Locate the cell with the specified text and output its (x, y) center coordinate. 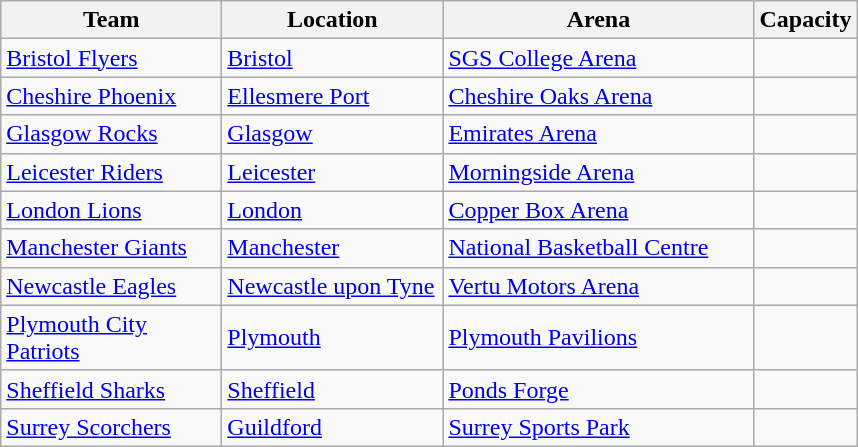
Capacity (806, 20)
Cheshire Phoenix (112, 96)
London Lions (112, 210)
Ponds Forge (598, 389)
Plymouth City Patriots (112, 338)
Guildford (332, 427)
Glasgow (332, 134)
Emirates Arena (598, 134)
Copper Box Arena (598, 210)
SGS College Arena (598, 58)
Surrey Scorchers (112, 427)
Leicester (332, 172)
Manchester Giants (112, 248)
Manchester (332, 248)
Newcastle upon Tyne (332, 286)
Surrey Sports Park (598, 427)
Plymouth Pavilions (598, 338)
Glasgow Rocks (112, 134)
Bristol Flyers (112, 58)
Sheffield Sharks (112, 389)
National Basketball Centre (598, 248)
Arena (598, 20)
Location (332, 20)
London (332, 210)
Ellesmere Port (332, 96)
Cheshire Oaks Arena (598, 96)
Team (112, 20)
Leicester Riders (112, 172)
Vertu Motors Arena (598, 286)
Plymouth (332, 338)
Bristol (332, 58)
Sheffield (332, 389)
Newcastle Eagles (112, 286)
Morningside Arena (598, 172)
